Pinpoint the cell where the given text exists, returning its [x, y] midpoint coordinate. 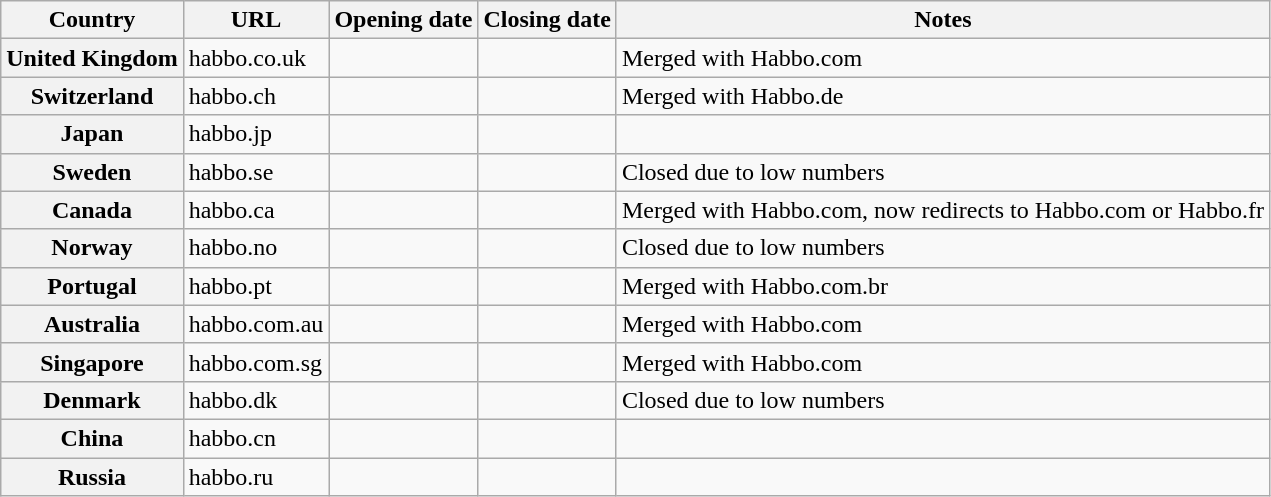
United Kingdom [92, 58]
Merged with Habbo.com, now redirects to Habbo.com or Habbo.fr [942, 210]
habbo.ca [256, 210]
Canada [92, 210]
Notes [942, 20]
Merged with Habbo.com.br [942, 286]
habbo.pt [256, 286]
habbo.cn [256, 438]
habbo.no [256, 248]
Russia [92, 477]
China [92, 438]
habbo.ru [256, 477]
Sweden [92, 172]
Opening date [404, 20]
habbo.com.sg [256, 362]
Country [92, 20]
habbo.co.uk [256, 58]
habbo.se [256, 172]
Singapore [92, 362]
Portugal [92, 286]
habbo.com.au [256, 324]
habbo.ch [256, 96]
Japan [92, 134]
Switzerland [92, 96]
Norway [92, 248]
Closing date [547, 20]
habbo.dk [256, 400]
Merged with Habbo.de [942, 96]
Australia [92, 324]
habbo.jp [256, 134]
Denmark [92, 400]
URL [256, 20]
